Search for the cell housing the specified text and yield its (x, y) center coordinate. 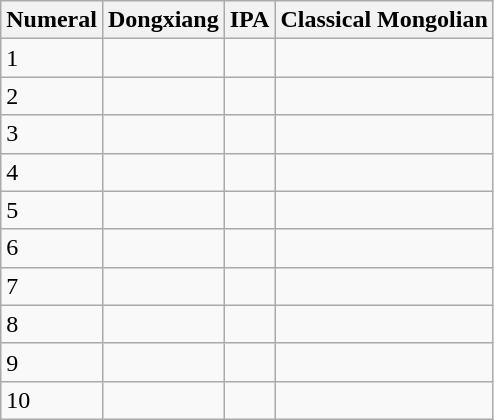
IPA (250, 20)
2 (52, 96)
Numeral (52, 20)
9 (52, 362)
4 (52, 172)
Dongxiang (163, 20)
5 (52, 210)
8 (52, 324)
Classical Mongolian (384, 20)
7 (52, 286)
3 (52, 134)
1 (52, 58)
6 (52, 248)
10 (52, 400)
